Return (x, y) of the center of cell containing provided text 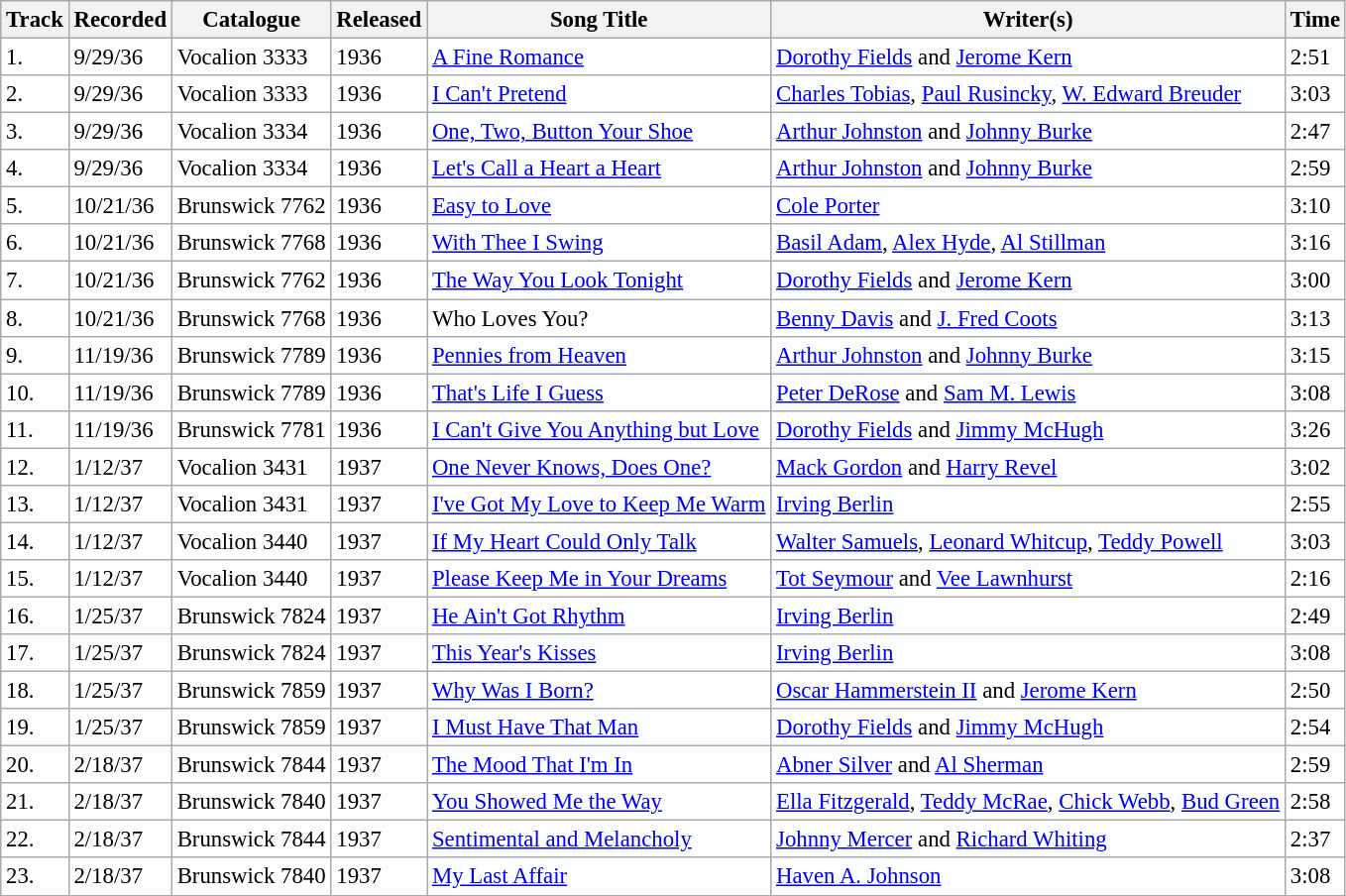
2:50 (1316, 691)
I Must Have That Man (599, 728)
Mack Gordon and Harry Revel (1029, 467)
If My Heart Could Only Talk (599, 541)
6. (35, 243)
22. (35, 840)
1. (35, 57)
One Never Knows, Does One? (599, 467)
Sentimental and Melancholy (599, 840)
2:58 (1316, 802)
Benny Davis and J. Fred Coots (1029, 318)
11. (35, 429)
You Showed Me the Way (599, 802)
The Mood That I'm In (599, 765)
Easy to Love (599, 206)
7. (35, 280)
13. (35, 504)
2:55 (1316, 504)
This Year's Kisses (599, 653)
Walter Samuels, Leonard Whitcup, Teddy Powell (1029, 541)
17. (35, 653)
20. (35, 765)
3:10 (1316, 206)
Tot Seymour and Vee Lawnhurst (1029, 579)
Oscar Hammerstein II and Jerome Kern (1029, 691)
He Ain't Got Rhythm (599, 616)
2:51 (1316, 57)
2:54 (1316, 728)
Haven A. Johnson (1029, 877)
15. (35, 579)
I Can't Give You Anything but Love (599, 429)
21. (35, 802)
Peter DeRose and Sam M. Lewis (1029, 392)
10. (35, 392)
The Way You Look Tonight (599, 280)
4. (35, 168)
One, Two, Button Your Shoe (599, 132)
Catalogue (252, 20)
16. (35, 616)
I Can't Pretend (599, 94)
I've Got My Love to Keep Me Warm (599, 504)
Basil Adam, Alex Hyde, Al Stillman (1029, 243)
3:15 (1316, 355)
23. (35, 877)
Pennies from Heaven (599, 355)
Who Loves You? (599, 318)
18. (35, 691)
Recorded (120, 20)
3:26 (1316, 429)
2:37 (1316, 840)
Ella Fitzgerald, Teddy McRae, Chick Webb, Bud Green (1029, 802)
Brunswick 7781 (252, 429)
Released (379, 20)
A Fine Romance (599, 57)
5. (35, 206)
3:13 (1316, 318)
3. (35, 132)
Please Keep Me in Your Dreams (599, 579)
19. (35, 728)
Song Title (599, 20)
2. (35, 94)
12. (35, 467)
9. (35, 355)
Why Was I Born? (599, 691)
With Thee I Swing (599, 243)
2:16 (1316, 579)
Time (1316, 20)
14. (35, 541)
My Last Affair (599, 877)
Let's Call a Heart a Heart (599, 168)
That's Life I Guess (599, 392)
8. (35, 318)
Johnny Mercer and Richard Whiting (1029, 840)
3:02 (1316, 467)
Cole Porter (1029, 206)
2:49 (1316, 616)
2:47 (1316, 132)
3:16 (1316, 243)
Charles Tobias, Paul Rusincky, W. Edward Breuder (1029, 94)
3:00 (1316, 280)
Writer(s) (1029, 20)
Abner Silver and Al Sherman (1029, 765)
Track (35, 20)
